Identify which cell holds the provided text, then report its (X, Y) central coordinate. 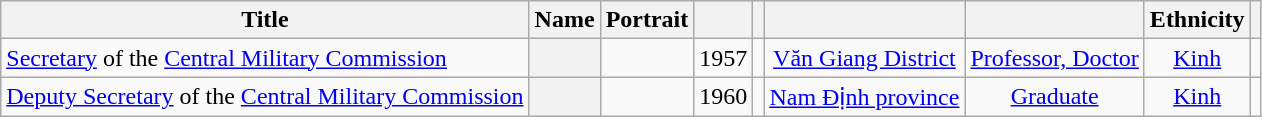
Secretary of the Central Military Commission (265, 58)
1960 (724, 97)
Title (265, 20)
Professor, Doctor (1054, 58)
1957 (724, 58)
Graduate (1054, 97)
Nam Định province (864, 97)
Văn Giang District (864, 58)
Name (564, 20)
Portrait (647, 20)
Deputy Secretary of the Central Military Commission (265, 97)
Ethnicity (1197, 20)
